From the cell containing the given text, extract its center point as [X, Y] coordinate. 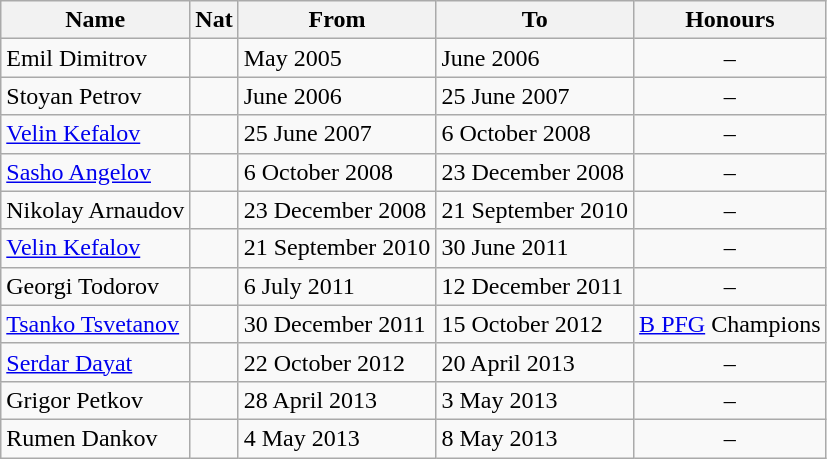
Sasho Angelov [96, 172]
Honours [730, 20]
Emil Dimitrov [96, 58]
To [535, 20]
Serdar Dayat [96, 362]
Tsanko Tsvetanov [96, 324]
6 July 2011 [337, 286]
30 June 2011 [535, 248]
4 May 2013 [337, 438]
20 April 2013 [535, 362]
Name [96, 20]
Rumen Dankov [96, 438]
28 April 2013 [337, 400]
8 May 2013 [535, 438]
30 December 2011 [337, 324]
Nat [214, 20]
15 October 2012 [535, 324]
From [337, 20]
May 2005 [337, 58]
Stoyan Petrov [96, 96]
3 May 2013 [535, 400]
22 October 2012 [337, 362]
B PFG Champions [730, 324]
Grigor Petkov [96, 400]
Georgi Todorov [96, 286]
Nikolay Arnaudov [96, 210]
12 December 2011 [535, 286]
